Output the (x, y) coordinate of the center of the cell containing the given text.  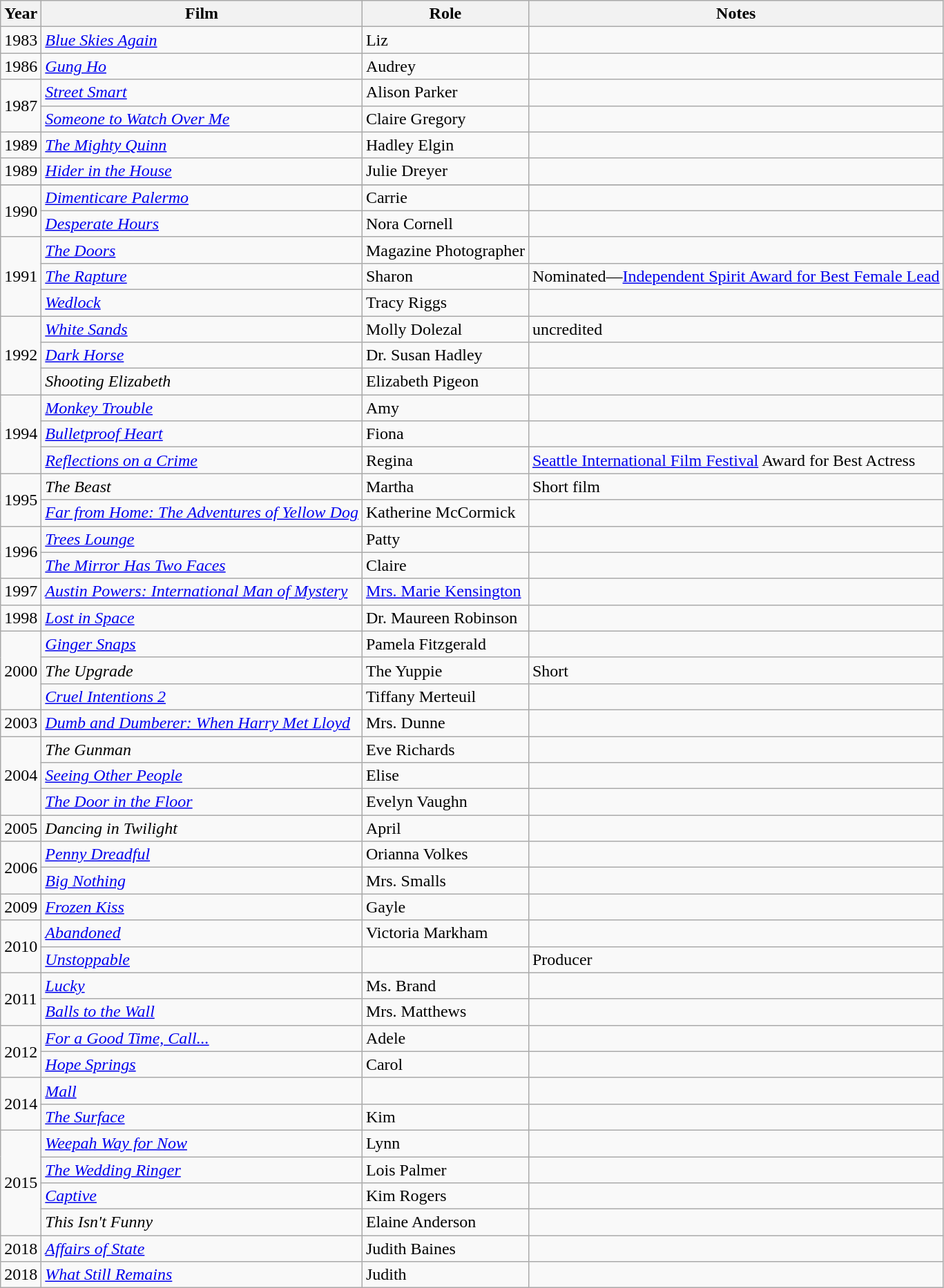
White Sands (202, 329)
Someone to Watch Over Me (202, 119)
Blue Skies Again (202, 40)
Lynn (445, 1143)
Dumb and Dumberer: When Harry Met Lloyd (202, 723)
Sharon (445, 276)
Seeing Other People (202, 776)
Carol (445, 1064)
2004 (21, 775)
Mrs. Matthews (445, 1012)
The Surface (202, 1117)
What Still Remains (202, 1275)
Short film (736, 487)
2015 (21, 1182)
Monkey Trouble (202, 408)
Dark Horse (202, 355)
Judith (445, 1275)
Claire Gregory (445, 119)
Austin Powers: International Man of Mystery (202, 592)
Desperate Hours (202, 224)
Hadley Elgin (445, 145)
1995 (21, 500)
Ms. Brand (445, 986)
Mrs. Dunne (445, 723)
1983 (21, 40)
Victoria Markham (445, 933)
1991 (21, 276)
This Isn't Funny (202, 1222)
The Mighty Quinn (202, 145)
The Upgrade (202, 670)
Hope Springs (202, 1064)
Martha (445, 487)
1994 (21, 434)
2014 (21, 1104)
1997 (21, 592)
The Gunman (202, 749)
Film (202, 14)
Alison Parker (445, 92)
2000 (21, 670)
Adele (445, 1038)
Kim Rogers (445, 1196)
Mrs. Smalls (445, 881)
Cruel Intentions 2 (202, 696)
2006 (21, 868)
Claire (445, 565)
1998 (21, 618)
Balls to the Wall (202, 1012)
Julie Dreyer (445, 171)
Producer (736, 959)
Evelyn Vaughn (445, 802)
Eve Richards (445, 749)
Tiffany Merteuil (445, 696)
Penny Dreadful (202, 855)
The Doors (202, 250)
Lucky (202, 986)
Dancing in Twilight (202, 828)
Notes (736, 14)
2009 (21, 907)
The Yuppie (445, 670)
Seattle International Film Festival Award for Best Actress (736, 460)
Liz (445, 40)
The Rapture (202, 276)
Ginger Snaps (202, 644)
Affairs of State (202, 1249)
Carrie (445, 197)
Gayle (445, 907)
Molly Dolezal (445, 329)
Hider in the House (202, 171)
Dr. Maureen Robinson (445, 618)
1990 (21, 211)
Lost in Space (202, 618)
Mrs. Marie Kensington (445, 592)
Role (445, 14)
1987 (21, 106)
The Wedding Ringer (202, 1170)
Nominated—Independent Spirit Award for Best Female Lead (736, 276)
Orianna Volkes (445, 855)
Judith Baines (445, 1249)
Frozen Kiss (202, 907)
1986 (21, 66)
Pamela Fitzgerald (445, 644)
Shooting Elizabeth (202, 382)
Bulletproof Heart (202, 434)
The Beast (202, 487)
Year (21, 14)
Big Nothing (202, 881)
Mall (202, 1091)
Magazine Photographer (445, 250)
The Mirror Has Two Faces (202, 565)
Captive (202, 1196)
The Door in the Floor (202, 802)
2003 (21, 723)
Audrey (445, 66)
2011 (21, 999)
2010 (21, 946)
Elaine Anderson (445, 1222)
Trees Lounge (202, 539)
Reflections on a Crime (202, 460)
Fiona (445, 434)
Elizabeth Pigeon (445, 382)
Gung Ho (202, 66)
Dr. Susan Hadley (445, 355)
Dimenticare Palermo (202, 197)
Katherine McCormick (445, 513)
Short (736, 670)
Elise (445, 776)
April (445, 828)
Unstoppable (202, 959)
Lois Palmer (445, 1170)
2012 (21, 1051)
Wedlock (202, 302)
1992 (21, 355)
Patty (445, 539)
2005 (21, 828)
Street Smart (202, 92)
Nora Cornell (445, 224)
Regina (445, 460)
Tracy Riggs (445, 302)
Weepah Way for Now (202, 1143)
uncredited (736, 329)
Far from Home: The Adventures of Yellow Dog (202, 513)
Amy (445, 408)
Abandoned (202, 933)
1996 (21, 552)
Kim (445, 1117)
For a Good Time, Call... (202, 1038)
